Detect which cell encompasses the target text, then output its (x, y) center coordinate. 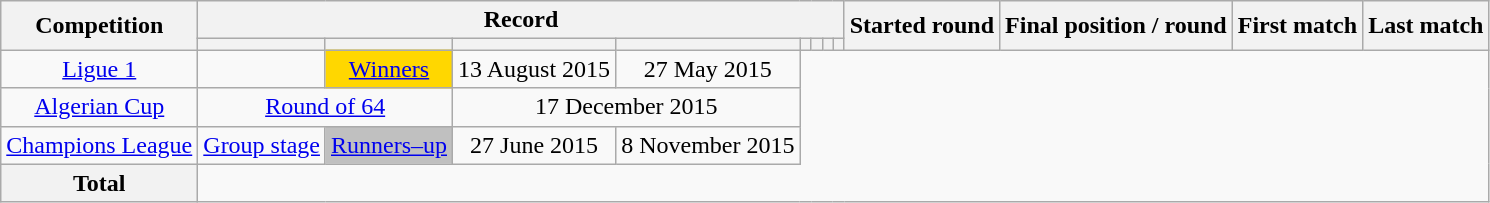
Runners–up (388, 145)
8 November 2015 (708, 145)
Ligue 1 (100, 69)
Started round (922, 26)
27 June 2015 (534, 145)
Group stage (262, 145)
13 August 2015 (534, 69)
Competition (100, 26)
Last match (1426, 26)
Algerian Cup (100, 107)
Record (521, 20)
Final position / round (1116, 26)
Champions League (100, 145)
17 December 2015 (626, 107)
Total (100, 183)
First match (1297, 26)
Round of 64 (326, 107)
Winners (388, 69)
27 May 2015 (708, 69)
